Search for the cell housing the specified text and yield its [x, y] center coordinate. 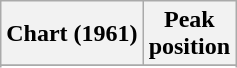
Peakposition [189, 34]
Chart (1961) [72, 34]
